Scan for the cell matching the given text and deliver its [X, Y] coordinate at center. 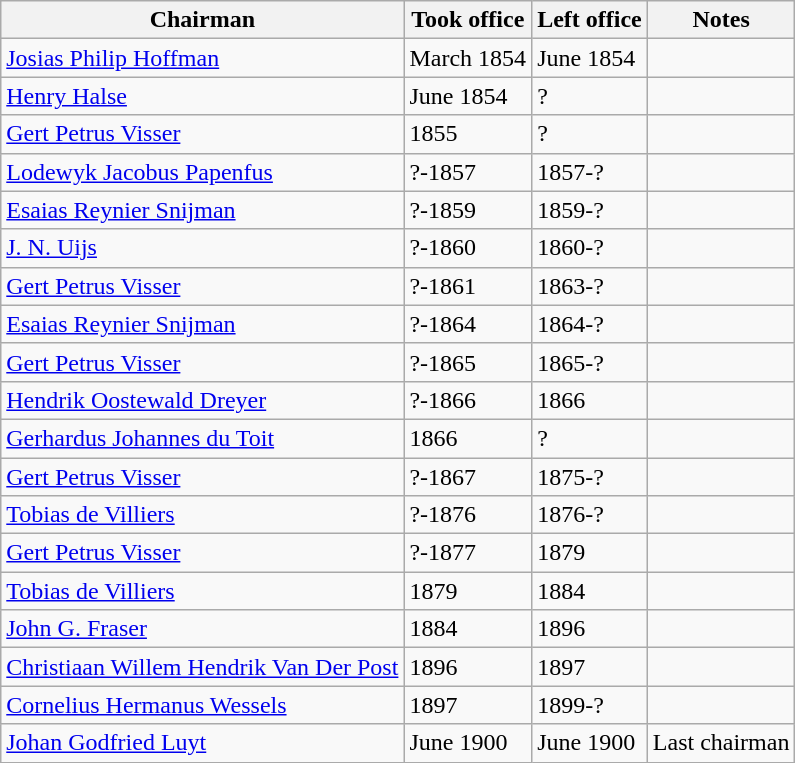
1865-? [590, 362]
Cornelius Hermanus Wessels [202, 705]
1855 [468, 134]
Notes [721, 20]
?-1861 [468, 286]
1875-? [590, 477]
Chairman [202, 20]
March 1854 [468, 58]
?-1867 [468, 477]
?-1860 [468, 248]
?-1876 [468, 515]
?-1857 [468, 172]
?-1865 [468, 362]
?-1859 [468, 210]
1860-? [590, 248]
Henry Halse [202, 96]
Hendrik Oostewald Dreyer [202, 400]
Johan Godfried Luyt [202, 743]
Took office [468, 20]
1859-? [590, 210]
Josias Philip Hoffman [202, 58]
1857-? [590, 172]
Last chairman [721, 743]
J. N. Uijs [202, 248]
?-1864 [468, 324]
1899-? [590, 705]
Left office [590, 20]
John G. Fraser [202, 629]
1864-? [590, 324]
Christiaan Willem Hendrik Van Der Post [202, 667]
Lodewyk Jacobus Papenfus [202, 172]
Gerhardus Johannes du Toit [202, 438]
1863-? [590, 286]
?-1877 [468, 553]
?-1866 [468, 400]
1876-? [590, 515]
